Return (x, y) of the center of cell containing provided text 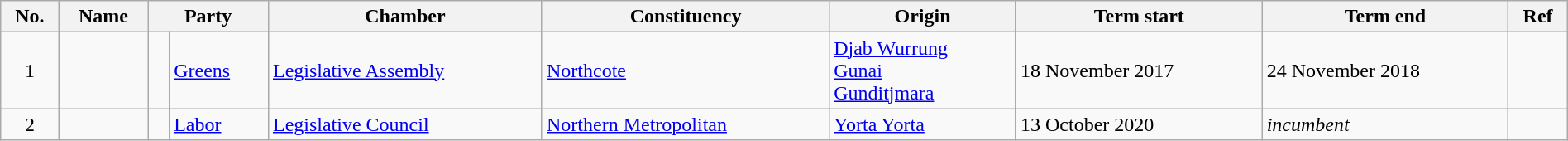
Term start (1139, 17)
No. (30, 17)
incumbent (1385, 124)
Constituency (685, 17)
Northern Metropolitan (685, 124)
Northcote (685, 70)
2 (30, 124)
Origin (923, 17)
Ref (1538, 17)
Legislative Council (405, 124)
13 October 2020 (1139, 124)
Name (103, 17)
Legislative Assembly (405, 70)
Greens (219, 70)
1 (30, 70)
Party (208, 17)
Labor (219, 124)
Term end (1385, 17)
24 November 2018 (1385, 70)
Yorta Yorta (923, 124)
18 November 2017 (1139, 70)
Chamber (405, 17)
Djab WurrungGunaiGunditjmara (923, 70)
